From the cell containing the given text, extract its center point as (x, y) coordinate. 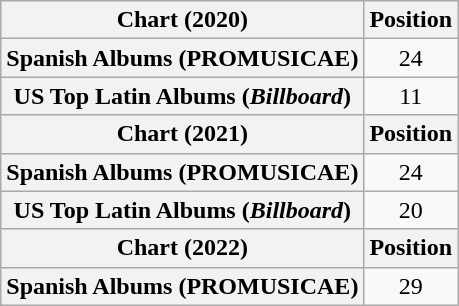
Chart (2020) (182, 20)
Chart (2022) (182, 248)
11 (411, 96)
Chart (2021) (182, 134)
29 (411, 286)
20 (411, 210)
